Identify which cell holds the provided text, then report its (x, y) central coordinate. 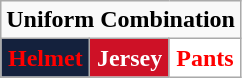
Jersey (130, 58)
Pants (204, 58)
Helmet (46, 58)
Uniform Combination (121, 20)
